Return the [x, y] coordinate for the center point of the cell that contains the specified text.  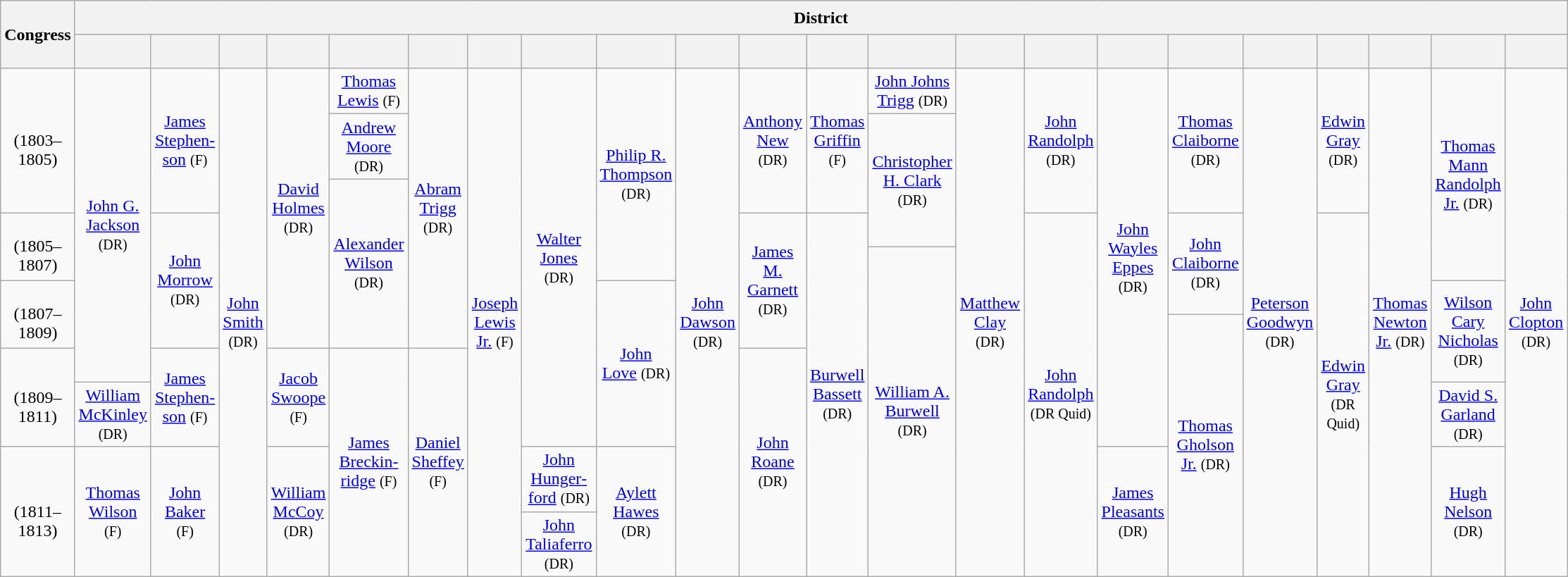
Andrew Moore (DR) [369, 147]
JohnSmith(DR) [243, 323]
John Johns Trigg (DR) [912, 92]
Philip R.Thompson(DR) [636, 175]
AylettHawes (DR) [636, 511]
Christopher H. Clark (DR) [912, 180]
ThomasGriffin (F) [838, 141]
David S. Garland (DR) [1468, 414]
John Taliaferro (DR) [559, 544]
John Claiborne (DR) [1205, 263]
David Holmes (DR) [299, 209]
William McCoy (DR) [299, 511]
(1805–1807) [38, 247]
Daniel Sheffey (F) [438, 462]
(1809–1811) [38, 397]
Hugh Nelson (DR) [1468, 511]
JohnDawson(DR) [708, 323]
(1807–1809) [38, 314]
Wilson Cary Nicholas (DR) [1468, 331]
EdwinGray(DR) [1343, 141]
James M. Garnett (DR) [772, 280]
John G.Jackson (DR) [113, 225]
Walter Jones (DR) [559, 258]
Thomas MannRandolphJr. (DR) [1468, 175]
John Roane (DR) [772, 462]
MatthewClay (DR) [990, 323]
District [821, 18]
John Randolph(DR) [1061, 141]
JohnWaylesEppes(DR) [1133, 258]
JohnLove (DR) [636, 364]
John Baker (F) [185, 511]
Alexander Wilson (DR) [369, 263]
(1803–1805) [38, 141]
JosephLewisJr. (F) [494, 323]
James Pleasants (DR) [1133, 511]
Thomas Gholson Jr. (DR) [1205, 445]
Thomas Wilson (F) [113, 511]
EdwinGray(DR Quid) [1343, 395]
John Hunger­ford (DR) [559, 479]
PetersonGoodwyn(DR) [1280, 323]
AbramTrigg(DR) [438, 209]
John Morrow (DR) [185, 280]
Thomas Claiborne (DR) [1205, 141]
William McKinley (DR) [113, 414]
BurwellBassett (DR) [838, 395]
JohnClopton(DR) [1536, 323]
ThomasNewtonJr. (DR) [1400, 323]
Congress [38, 35]
Anthony New (DR) [772, 141]
(1811–1813) [38, 511]
James Breckin­ridge (F) [369, 462]
John Randolph(DR Quid) [1061, 395]
Thomas Lewis (F) [369, 92]
William A. Burwell (DR) [912, 411]
Jacob Swoope (F) [299, 397]
